From the cell containing the given text, extract its center point as (X, Y) coordinate. 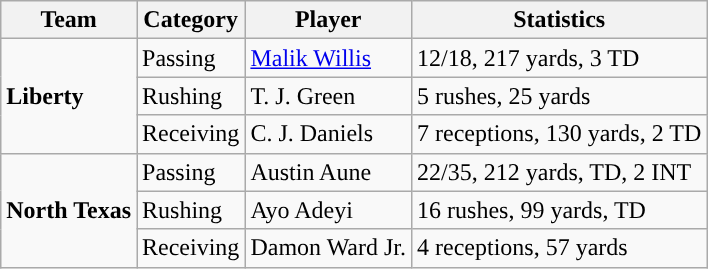
4 receptions, 57 yards (560, 248)
22/35, 212 yards, TD, 2 INT (560, 172)
C. J. Daniels (328, 134)
Malik Willis (328, 58)
T. J. Green (328, 96)
Liberty (69, 96)
7 receptions, 130 yards, 2 TD (560, 134)
Player (328, 20)
16 rushes, 99 yards, TD (560, 210)
5 rushes, 25 yards (560, 96)
North Texas (69, 210)
Damon Ward Jr. (328, 248)
Ayo Adeyi (328, 210)
Statistics (560, 20)
12/18, 217 yards, 3 TD (560, 58)
Austin Aune (328, 172)
Category (190, 20)
Team (69, 20)
